Return the (X, Y) coordinate for the center point of the cell that contains the specified text.  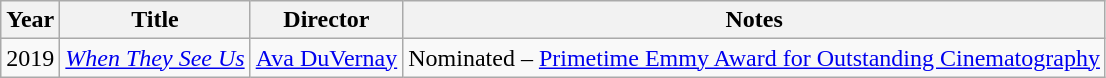
Nominated – Primetime Emmy Award for Outstanding Cinematography (754, 58)
Notes (754, 20)
Ava DuVernay (326, 58)
When They See Us (155, 58)
Title (155, 20)
Director (326, 20)
2019 (30, 58)
Year (30, 20)
